Scan for the cell matching the given text and deliver its [X, Y] coordinate at center. 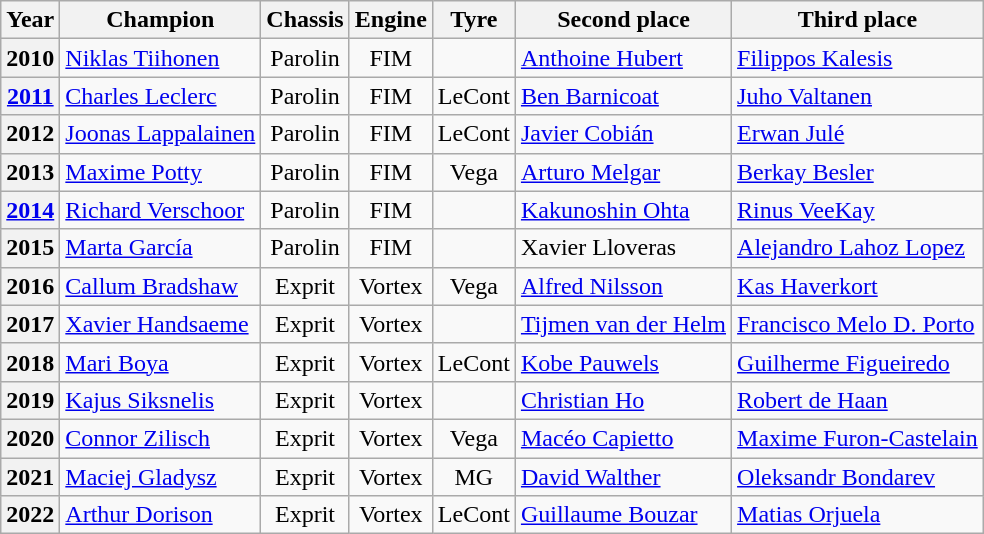
2016 [30, 286]
Chassis [305, 20]
Charles Leclerc [160, 96]
MG [474, 477]
Richard Verschoor [160, 210]
Marta García [160, 248]
Mari Boya [160, 362]
Maxime Potty [160, 172]
Xavier Handsaeme [160, 324]
Anthoine Hubert [623, 58]
2014 [30, 210]
Guillaume Bouzar [623, 515]
Christian Ho [623, 400]
Rinus VeeKay [858, 210]
Maxime Furon-Castelain [858, 438]
Second place [623, 20]
Guilherme Figueiredo [858, 362]
Erwan Julé [858, 134]
2011 [30, 96]
Year [30, 20]
Kakunoshin Ohta [623, 210]
Juho Valtanen [858, 96]
2019 [30, 400]
Kajus Siksnelis [160, 400]
2013 [30, 172]
Third place [858, 20]
Matias Orjuela [858, 515]
2010 [30, 58]
2017 [30, 324]
Robert de Haan [858, 400]
Tijmen van der Helm [623, 324]
Oleksandr Bondarev [858, 477]
2021 [30, 477]
David Walther [623, 477]
Macéo Capietto [623, 438]
Kas Haverkort [858, 286]
2018 [30, 362]
Alfred Nilsson [623, 286]
2022 [30, 515]
Alejandro Lahoz Lopez [858, 248]
Tyre [474, 20]
Connor Zilisch [160, 438]
Arturo Melgar [623, 172]
Maciej Gladysz [160, 477]
Kobe Pauwels [623, 362]
Ben Barnicoat [623, 96]
Champion [160, 20]
Engine [390, 20]
Xavier Lloveras [623, 248]
Filippos Kalesis [858, 58]
2020 [30, 438]
2015 [30, 248]
Javier Cobián [623, 134]
Arthur Dorison [160, 515]
2012 [30, 134]
Francisco Melo D. Porto [858, 324]
Niklas Tiihonen [160, 58]
Joonas Lappalainen [160, 134]
Berkay Besler [858, 172]
Callum Bradshaw [160, 286]
